Pinpoint the cell where the given text exists, returning its (x, y) midpoint coordinate. 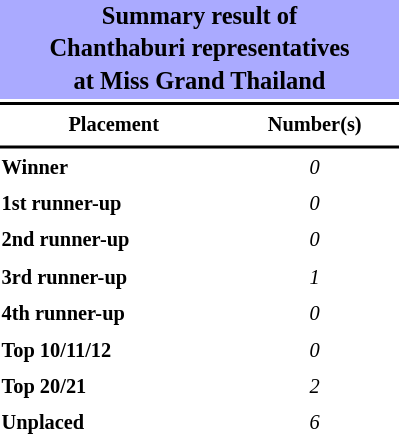
Top 20/21 (114, 387)
Winner (114, 168)
1 (314, 278)
1st runner-up (114, 204)
Summary result ofChanthaburi representativesat Miss Grand Thailand (200, 50)
Top 10/11/12 (114, 351)
3rd runner-up (114, 278)
Placement (114, 125)
4th runner-up (114, 314)
Number(s) (314, 125)
2nd runner-up (114, 241)
2 (314, 387)
